Return (x, y) of the center of cell containing provided text 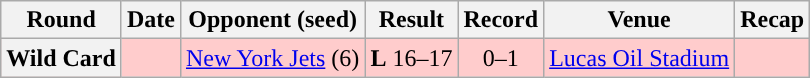
Result (412, 20)
Round (62, 20)
Record (501, 20)
Recap (772, 20)
L 16–17 (412, 58)
Lucas Oil Stadium (640, 58)
0–1 (501, 58)
New York Jets (6) (272, 58)
Wild Card (62, 58)
Venue (640, 20)
Date (150, 20)
Opponent (seed) (272, 20)
